Detect which cell encompasses the target text, then output its [X, Y] center coordinate. 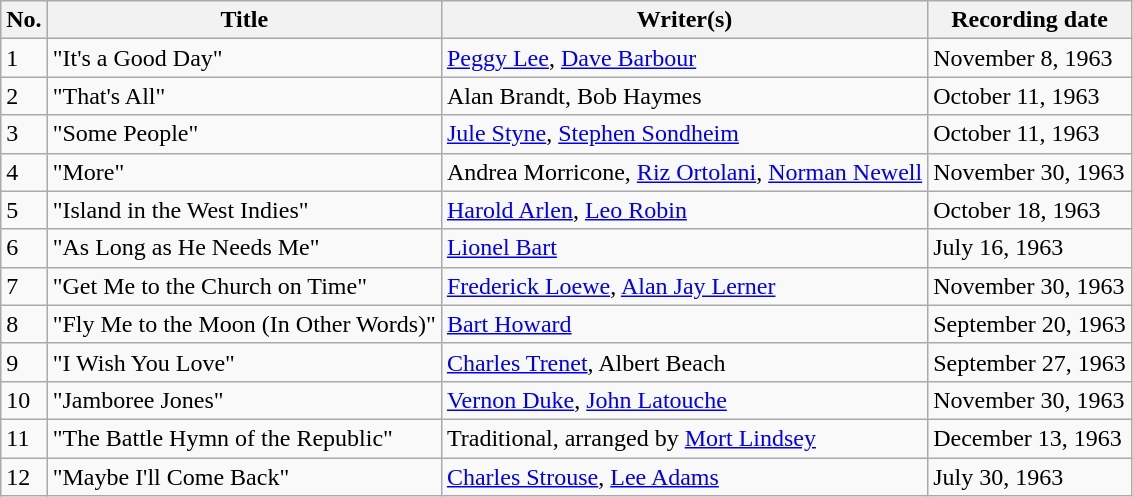
10 [24, 400]
Bart Howard [684, 324]
Writer(s) [684, 20]
Lionel Bart [684, 248]
12 [24, 477]
Jule Styne, Stephen Sondheim [684, 134]
"It's a Good Day" [244, 58]
Harold Arlen, Leo Robin [684, 210]
5 [24, 210]
October 18, 1963 [1030, 210]
September 27, 1963 [1030, 362]
"Island in the West Indies" [244, 210]
4 [24, 172]
Frederick Loewe, Alan Jay Lerner [684, 286]
Traditional, arranged by Mort Lindsey [684, 438]
3 [24, 134]
"I Wish You Love" [244, 362]
No. [24, 20]
Peggy Lee, Dave Barbour [684, 58]
"Maybe I'll Come Back" [244, 477]
11 [24, 438]
Charles Strouse, Lee Adams [684, 477]
December 13, 1963 [1030, 438]
9 [24, 362]
September 20, 1963 [1030, 324]
7 [24, 286]
"More" [244, 172]
"Get Me to the Church on Time" [244, 286]
"Fly Me to the Moon (In Other Words)" [244, 324]
"As Long as He Needs Me" [244, 248]
Andrea Morricone, Riz Ortolani, Norman Newell [684, 172]
Alan Brandt, Bob Haymes [684, 96]
1 [24, 58]
Vernon Duke, John Latouche [684, 400]
6 [24, 248]
8 [24, 324]
July 30, 1963 [1030, 477]
Title [244, 20]
2 [24, 96]
"The Battle Hymn of the Republic" [244, 438]
"Jamboree Jones" [244, 400]
"Some People" [244, 134]
Charles Trenet, Albert Beach [684, 362]
November 8, 1963 [1030, 58]
Recording date [1030, 20]
"That's All" [244, 96]
July 16, 1963 [1030, 248]
